Pinpoint the cell where the given text exists, returning its [x, y] midpoint coordinate. 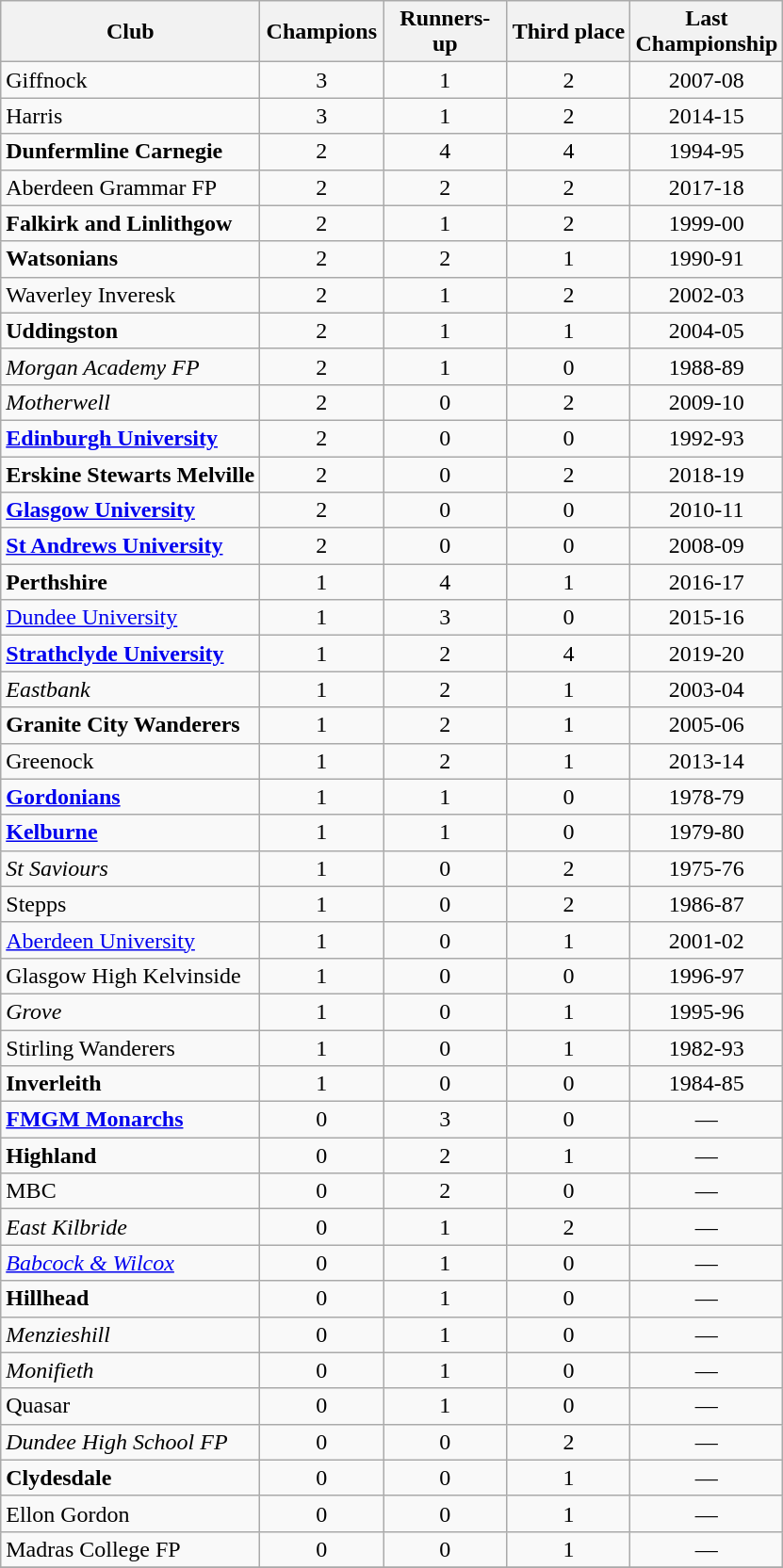
1986-87 [707, 904]
Perthshire [130, 582]
1995-96 [707, 1011]
Uddingston [130, 331]
Motherwell [130, 402]
2018-19 [707, 474]
2008-09 [707, 546]
1984-85 [707, 1084]
Strathclyde University [130, 654]
1979-80 [707, 832]
Waverley Inveresk [130, 295]
Morgan Academy FP [130, 366]
1975-76 [707, 868]
Madras College FP [130, 1549]
2013-14 [707, 761]
Stirling Wanderers [130, 1048]
Erskine Stewarts Melville [130, 474]
Grove [130, 1011]
Gordonians [130, 797]
Third place [569, 32]
Aberdeen University [130, 940]
Champions [322, 32]
Ellon Gordon [130, 1513]
2007-08 [707, 80]
1988-89 [707, 366]
Giffnock [130, 80]
2014-15 [707, 116]
Dunfermline Carnegie [130, 152]
2003-04 [707, 689]
2019-20 [707, 654]
Granite City Wanderers [130, 725]
2010-11 [707, 510]
Falkirk and Linlithgow [130, 223]
Menzieshill [130, 1334]
1978-79 [707, 797]
St Saviours [130, 868]
Stepps [130, 904]
Quasar [130, 1406]
Dundee High School FP [130, 1442]
East Kilbride [130, 1227]
St Andrews University [130, 546]
Clydesdale [130, 1478]
2009-10 [707, 402]
MBC [130, 1191]
Glasgow University [130, 510]
Glasgow High Kelvinside [130, 976]
2004-05 [707, 331]
2017-18 [707, 187]
Babcock & Wilcox [130, 1263]
Eastbank [130, 689]
2001-02 [707, 940]
1990-91 [707, 259]
1982-93 [707, 1048]
2015-16 [707, 618]
Greenock [130, 761]
Edinburgh University [130, 438]
1994-95 [707, 152]
Highland [130, 1156]
Aberdeen Grammar FP [130, 187]
Harris [130, 116]
Watsonians [130, 259]
1996-97 [707, 976]
1992-93 [707, 438]
Kelburne [130, 832]
Runners-up [445, 32]
Club [130, 32]
FMGM Monarchs [130, 1120]
Last Championship [707, 32]
2005-06 [707, 725]
2016-17 [707, 582]
2002-03 [707, 295]
1999-00 [707, 223]
Inverleith [130, 1084]
Monifieth [130, 1370]
Hillhead [130, 1299]
Dundee University [130, 618]
